For the text-containing cell, return its midpoint in [x, y] coordinate format. 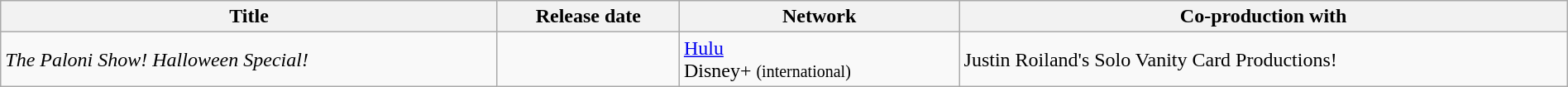
The Paloni Show! Halloween Special! [250, 60]
Co-production with [1264, 17]
Title [250, 17]
HuluDisney+ (international) [819, 60]
Release date [588, 17]
Justin Roiland's Solo Vanity Card Productions! [1264, 60]
Network [819, 17]
